Output the (x, y) coordinate of the center of the cell containing the given text.  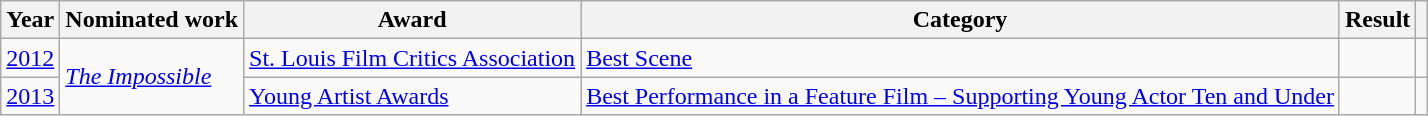
Best Scene (960, 58)
Young Artist Awards (412, 96)
Award (412, 20)
Year (30, 20)
The Impossible (152, 77)
Result (1377, 20)
2012 (30, 58)
Best Performance in a Feature Film – Supporting Young Actor Ten and Under (960, 96)
St. Louis Film Critics Association (412, 58)
Nominated work (152, 20)
2013 (30, 96)
Category (960, 20)
